Identify which cell holds the provided text, then report its (x, y) central coordinate. 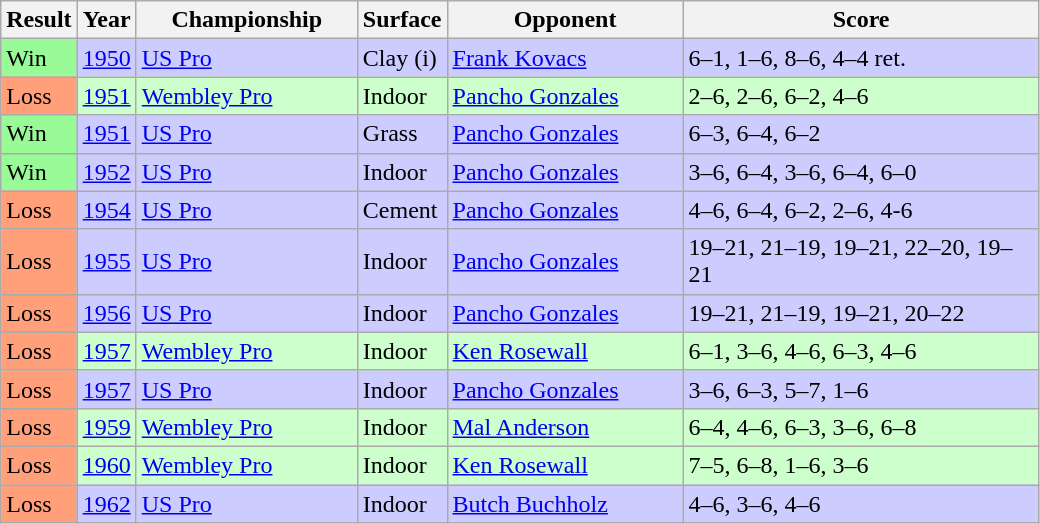
1954 (106, 210)
1956 (106, 313)
4–6, 3–6, 4–6 (861, 503)
3–6, 6–4, 3–6, 6–4, 6–0 (861, 172)
Surface (402, 20)
1962 (106, 503)
3–6, 6–3, 5–7, 1–6 (861, 389)
Grass (402, 134)
4–6, 6–4, 6–2, 2–6, 4-6 (861, 210)
Frank Kovacs (565, 58)
6–1, 3–6, 4–6, 6–3, 4–6 (861, 351)
1959 (106, 427)
6–4, 4–6, 6–3, 3–6, 6–8 (861, 427)
Result (39, 20)
Championship (246, 20)
6–3, 6–4, 6–2 (861, 134)
Butch Buchholz (565, 503)
Year (106, 20)
2–6, 2–6, 6–2, 4–6 (861, 96)
6–1, 1–6, 8–6, 4–4 ret. (861, 58)
Mal Anderson (565, 427)
Opponent (565, 20)
1960 (106, 465)
Score (861, 20)
1955 (106, 262)
19–21, 21–19, 19–21, 22–20, 19–21 (861, 262)
1952 (106, 172)
7–5, 6–8, 1–6, 3–6 (861, 465)
19–21, 21–19, 19–21, 20–22 (861, 313)
Clay (i) (402, 58)
Cement (402, 210)
1950 (106, 58)
